Return [X, Y] of the center of cell containing provided text 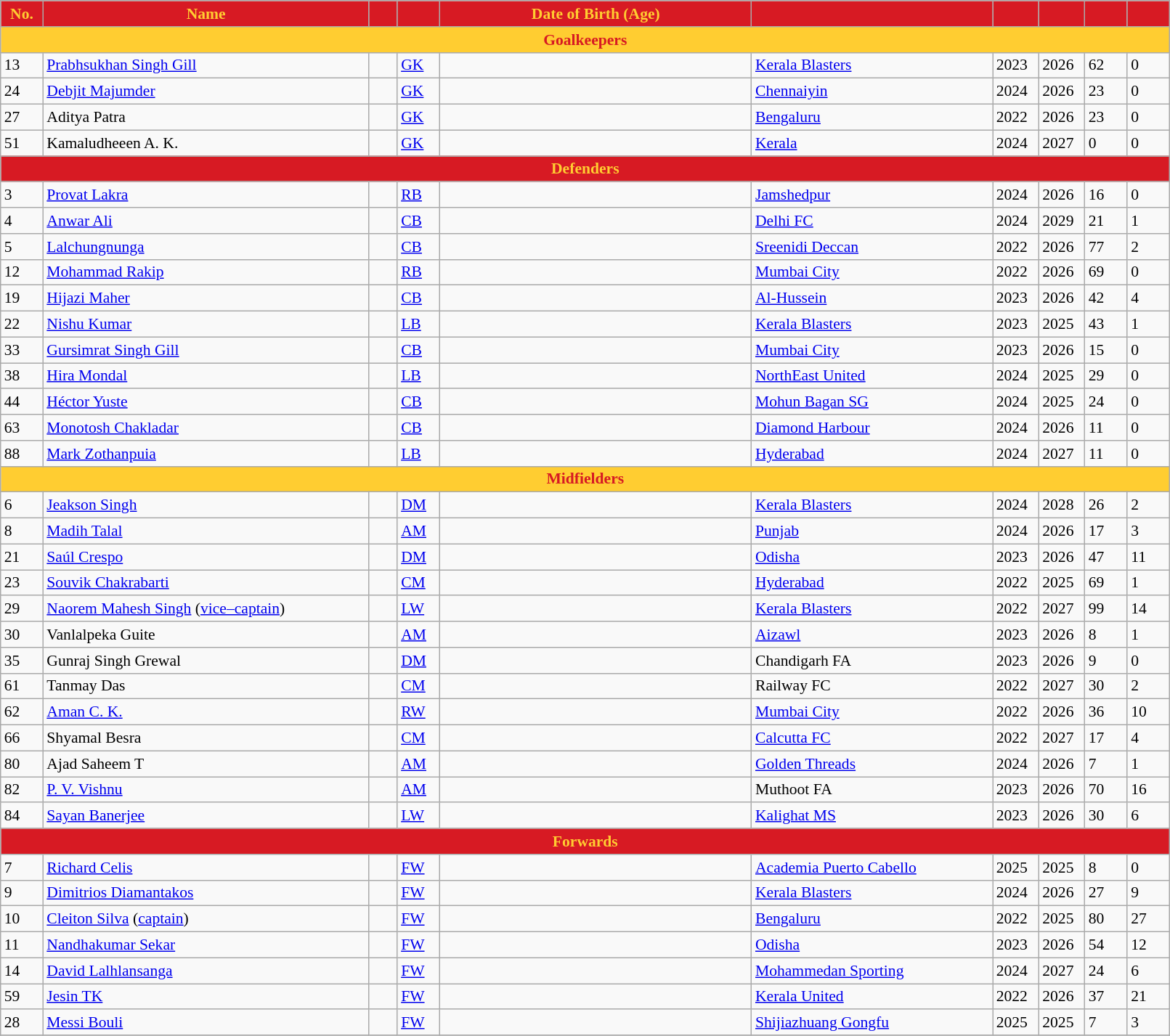
22 [22, 325]
44 [22, 402]
Sayan Banerjee [206, 816]
Aditya Patra [206, 118]
Madih Talal [206, 531]
51 [22, 143]
Hira Mondal [206, 376]
Kerala United [872, 997]
Punjab [872, 531]
Golden Threads [872, 764]
99 [1107, 609]
Richard Celis [206, 868]
Saúl Crespo [206, 557]
35 [22, 661]
Héctor Yuste [206, 402]
Delhi FC [872, 221]
61 [22, 686]
Railway FC [872, 686]
19 [22, 298]
Chandigarh FA [872, 661]
Dimitrios Diamantakos [206, 893]
Defenders [585, 169]
Vanlalpeka Guite [206, 635]
Kerala [872, 143]
59 [22, 997]
P. V. Vishnu [206, 790]
Jeakson Singh [206, 505]
Jamshedpur [872, 195]
Hijazi Maher [206, 298]
54 [1107, 945]
37 [1107, 997]
70 [1107, 790]
Muthoot FA [872, 790]
63 [22, 428]
47 [1107, 557]
13 [22, 65]
Midfielders [585, 479]
Anwar Ali [206, 221]
43 [1107, 325]
77 [1107, 247]
Kalighat MS [872, 816]
66 [22, 738]
Prabhsukhan Singh Gill [206, 65]
Jesin TK [206, 997]
Cleiton Silva (captain) [206, 919]
Debjit Majumder [206, 91]
RW [418, 712]
Provat Lakra [206, 195]
Aman C. K. [206, 712]
38 [22, 376]
2028 [1062, 505]
No. [22, 14]
5 [22, 247]
Forwards [585, 841]
Mohammedan Sporting [872, 971]
Nandhakumar Sekar [206, 945]
Shyamal Besra [206, 738]
Naorem Mahesh Singh (vice–captain) [206, 609]
David Lalhlansanga [206, 971]
Tanmay Das [206, 686]
Mohun Bagan SG [872, 402]
42 [1107, 298]
Ajad Saheem T [206, 764]
Souvik Chakrabarti [206, 583]
82 [22, 790]
36 [1107, 712]
Sreenidi Deccan [872, 247]
Al-Hussein [872, 298]
Diamond Harbour [872, 428]
33 [22, 350]
15 [1107, 350]
NorthEast United [872, 376]
Shijiazhuang Gongfu [872, 1023]
Aizawl [872, 635]
26 [1107, 505]
88 [22, 454]
Calcutta FC [872, 738]
Gunraj Singh Grewal [206, 661]
Mark Zothanpuia [206, 454]
Goalkeepers [585, 40]
Kamaludheeen A. K. [206, 143]
Name [206, 14]
Gursimrat Singh Gill [206, 350]
Nishu Kumar [206, 325]
2029 [1062, 221]
84 [22, 816]
Chennaiyin [872, 91]
Lalchungnunga [206, 247]
Monotosh Chakladar [206, 428]
Academia Puerto Cabello [872, 868]
Mohammad Rakip [206, 272]
28 [22, 1023]
Messi Bouli [206, 1023]
Date of Birth (Age) [596, 14]
